Capture the cell that displays the provided text and extract its [X, Y] central coordinate. 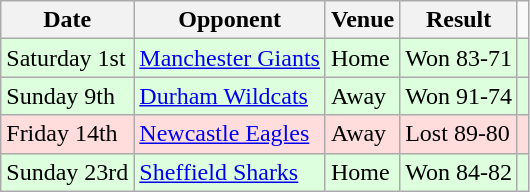
Sheffield Sharks [230, 172]
Durham Wildcats [230, 96]
Venue [362, 20]
Won 91-74 [459, 96]
Lost 89-80 [459, 134]
Friday 14th [68, 134]
Sunday 23rd [68, 172]
Won 84-82 [459, 172]
Opponent [230, 20]
Sunday 9th [68, 96]
Newcastle Eagles [230, 134]
Won 83-71 [459, 58]
Saturday 1st [68, 58]
Date [68, 20]
Manchester Giants [230, 58]
Result [459, 20]
